For the text-containing cell, return its midpoint in (X, Y) coordinate format. 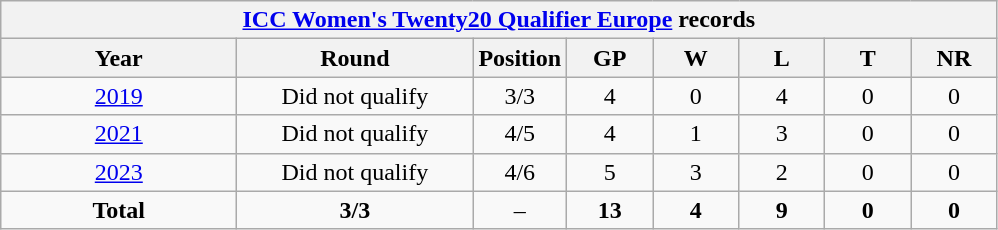
4/5 (520, 134)
2019 (119, 96)
T (868, 58)
Year (119, 58)
13 (610, 210)
GP (610, 58)
L (782, 58)
Total (119, 210)
9 (782, 210)
2023 (119, 172)
4/6 (520, 172)
1 (696, 134)
2 (782, 172)
ICC Women's Twenty20 Qualifier Europe records (499, 20)
5 (610, 172)
2021 (119, 134)
Round (355, 58)
– (520, 210)
W (696, 58)
Position (520, 58)
NR (954, 58)
